Pinpoint the cell where the given text exists, returning its (X, Y) midpoint coordinate. 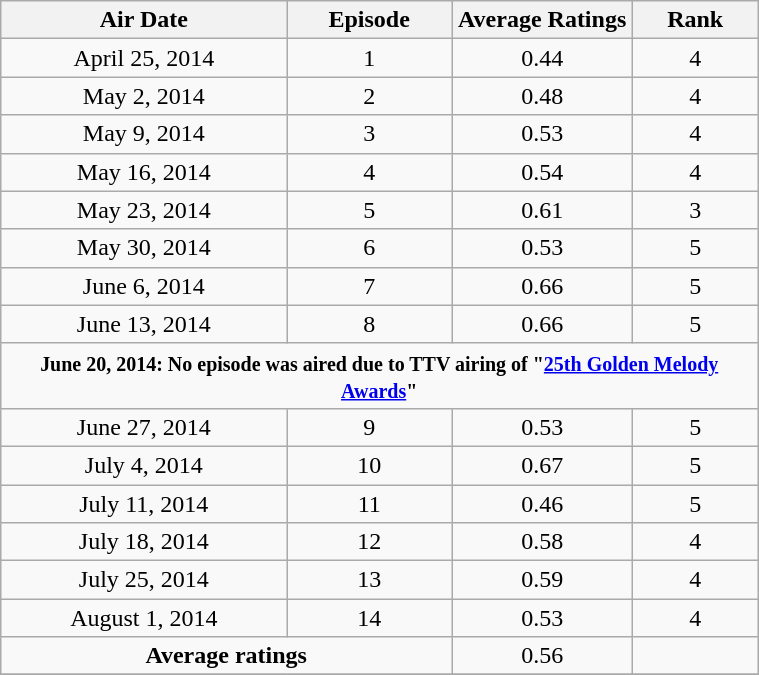
Average Ratings (542, 20)
1 (370, 58)
Air Date (144, 20)
July 4, 2014 (144, 465)
Rank (696, 20)
June 27, 2014 (144, 427)
13 (370, 580)
0.56 (542, 656)
May 23, 2014 (144, 210)
9 (370, 427)
May 16, 2014 (144, 172)
August 1, 2014 (144, 618)
0.61 (542, 210)
11 (370, 503)
14 (370, 618)
0.46 (542, 503)
0.58 (542, 542)
7 (370, 286)
0.59 (542, 580)
July 11, 2014 (144, 503)
2 (370, 96)
0.54 (542, 172)
June 20, 2014: No episode was aired due to TTV airing of "25th Golden Melody Awards" (380, 376)
Episode (370, 20)
0.48 (542, 96)
April 25, 2014 (144, 58)
July 18, 2014 (144, 542)
12 (370, 542)
June 13, 2014 (144, 324)
Average ratings (226, 656)
0.44 (542, 58)
10 (370, 465)
May 2, 2014 (144, 96)
0.67 (542, 465)
May 9, 2014 (144, 134)
June 6, 2014 (144, 286)
8 (370, 324)
6 (370, 248)
July 25, 2014 (144, 580)
May 30, 2014 (144, 248)
